For the text-containing cell, return its midpoint in [X, Y] coordinate format. 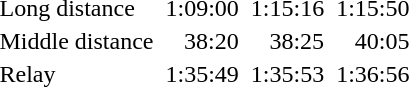
38:25 [287, 41]
38:20 [202, 41]
